Return (x, y) of the center of cell containing provided text 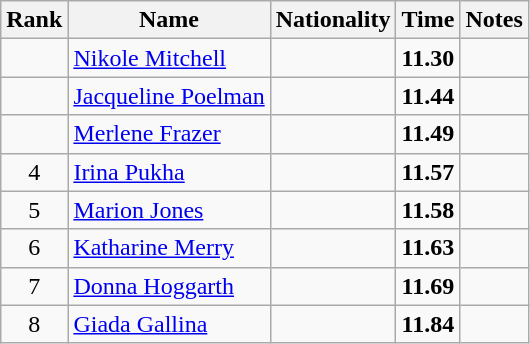
Jacqueline Poelman (169, 96)
Giada Gallina (169, 324)
Katharine Merry (169, 248)
Marion Jones (169, 210)
11.57 (428, 172)
Rank (34, 20)
7 (34, 286)
6 (34, 248)
11.69 (428, 286)
4 (34, 172)
11.44 (428, 96)
11.84 (428, 324)
Donna Hoggarth (169, 286)
Irina Pukha (169, 172)
Nationality (333, 20)
11.49 (428, 134)
11.30 (428, 58)
8 (34, 324)
Notes (494, 20)
Merlene Frazer (169, 134)
11.58 (428, 210)
5 (34, 210)
Time (428, 20)
11.63 (428, 248)
Name (169, 20)
Nikole Mitchell (169, 58)
